Pinpoint the cell where the given text exists, returning its [X, Y] midpoint coordinate. 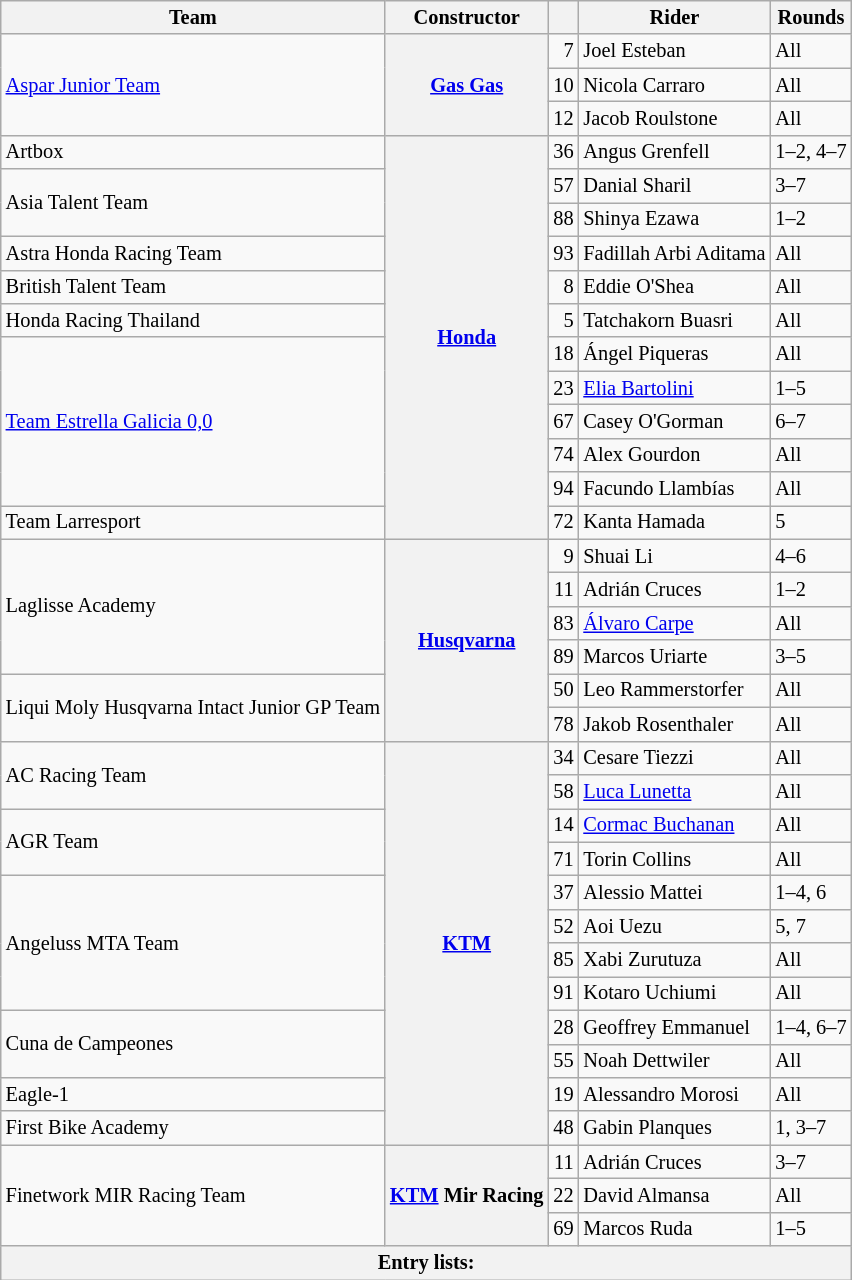
52 [563, 926]
7 [563, 51]
10 [563, 85]
Casey O'Gorman [674, 421]
Aoi Uezu [674, 926]
50 [563, 690]
Marcos Uriarte [674, 657]
1–2, 4–7 [810, 152]
19 [563, 1094]
4–6 [810, 556]
Honda Racing Thailand [193, 320]
23 [563, 388]
Geoffrey Emmanuel [674, 1027]
Danial Sharil [674, 186]
83 [563, 623]
Torin Collins [674, 859]
3–5 [810, 657]
Eagle-1 [193, 1094]
Finetwork MIR Racing Team [193, 1196]
Luca Lunetta [674, 791]
36 [563, 152]
Alex Gourdon [674, 455]
8 [563, 287]
Xabi Zurutuza [674, 960]
Husqvarna [466, 640]
5, 7 [810, 926]
Fadillah Arbi Aditama [674, 253]
David Almansa [674, 1195]
Rider [674, 17]
34 [563, 758]
Rounds [810, 17]
Angeluss MTA Team [193, 942]
Honda [466, 337]
Cormac Buchanan [674, 825]
48 [563, 1128]
Liqui Moly Husqvarna Intact Junior GP Team [193, 706]
Artbox [193, 152]
AGR Team [193, 842]
Álvaro Carpe [674, 623]
94 [563, 489]
Jakob Rosenthaler [674, 724]
Shuai Li [674, 556]
67 [563, 421]
93 [563, 253]
89 [563, 657]
Facundo Llambías [674, 489]
Team Estrella Galicia 0,0 [193, 421]
Marcos Ruda [674, 1229]
Astra Honda Racing Team [193, 253]
Jacob Roulstone [674, 118]
Joel Esteban [674, 51]
71 [563, 859]
18 [563, 354]
Leo Rammerstorfer [674, 690]
69 [563, 1229]
74 [563, 455]
Team [193, 17]
72 [563, 522]
Nicola Carraro [674, 85]
28 [563, 1027]
1–4, 6–7 [810, 1027]
88 [563, 219]
Elia Bartolini [674, 388]
6–7 [810, 421]
KTM [466, 943]
Kotaro Uchiumi [674, 993]
Eddie O'Shea [674, 287]
Gas Gas [466, 84]
14 [563, 825]
Tatchakorn Buasri [674, 320]
AC Racing Team [193, 774]
Team Larresport [193, 522]
Alessandro Morosi [674, 1094]
Ángel Piqueras [674, 354]
55 [563, 1061]
1, 3–7 [810, 1128]
Kanta Hamada [674, 522]
Shinya Ezawa [674, 219]
57 [563, 186]
Entry lists: [426, 1263]
Aspar Junior Team [193, 84]
Asia Talent Team [193, 202]
78 [563, 724]
Gabin Planques [674, 1128]
Angus Grenfell [674, 152]
Alessio Mattei [674, 892]
91 [563, 993]
British Talent Team [193, 287]
9 [563, 556]
12 [563, 118]
First Bike Academy [193, 1128]
Constructor [466, 17]
1–4, 6 [810, 892]
Laglisse Academy [193, 606]
Noah Dettwiler [674, 1061]
58 [563, 791]
85 [563, 960]
KTM Mir Racing [466, 1196]
22 [563, 1195]
Cuna de Campeones [193, 1044]
Cesare Tiezzi [674, 758]
37 [563, 892]
